Return the [X, Y] coordinate for the center point of the cell that contains the specified text.  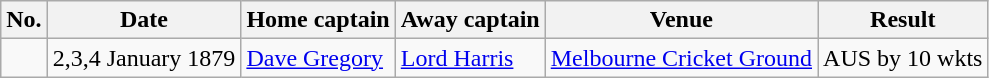
AUS by 10 wkts [903, 58]
Home captain [318, 20]
Dave Gregory [318, 58]
2,3,4 January 1879 [144, 58]
Melbourne Cricket Ground [681, 58]
Result [903, 20]
Date [144, 20]
No. [24, 20]
Away captain [470, 20]
Venue [681, 20]
Lord Harris [470, 58]
